Determine the [x, y] coordinate at the center of the cell enclosing the given text.  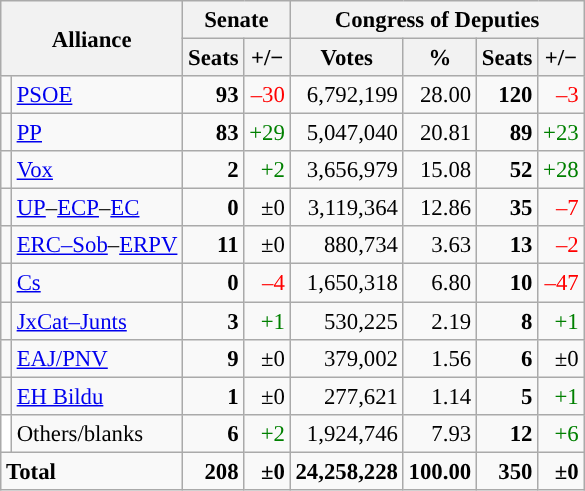
–47 [561, 283]
12 [508, 433]
11 [214, 245]
2.19 [440, 321]
52 [508, 170]
880,734 [346, 245]
6.80 [440, 283]
93 [214, 95]
UP–ECP–EC [96, 208]
8 [508, 321]
3.63 [440, 245]
530,225 [346, 321]
–2 [561, 245]
208 [214, 471]
EH Bildu [96, 396]
24,258,228 [346, 471]
7.93 [440, 433]
35 [508, 208]
EAJ/PNV [96, 358]
2 [214, 170]
28.00 [440, 95]
1,650,318 [346, 283]
+23 [561, 133]
Cs [96, 283]
% [440, 58]
1.14 [440, 396]
3,119,364 [346, 208]
379,002 [346, 358]
20.81 [440, 133]
120 [508, 95]
5,047,040 [346, 133]
10 [508, 283]
JxCat–Junts [96, 321]
Total [92, 471]
+28 [561, 170]
–30 [267, 95]
3,656,979 [346, 170]
Alliance [92, 38]
89 [508, 133]
–4 [267, 283]
PP [96, 133]
13 [508, 245]
Others/blanks [96, 433]
+6 [561, 433]
Votes [346, 58]
Senate [236, 20]
5 [508, 396]
100.00 [440, 471]
277,621 [346, 396]
Vox [96, 170]
6,792,199 [346, 95]
1.56 [440, 358]
–3 [561, 95]
PSOE [96, 95]
–7 [561, 208]
12.86 [440, 208]
83 [214, 133]
15.08 [440, 170]
+29 [267, 133]
1 [214, 396]
Congress of Deputies [437, 20]
3 [214, 321]
350 [508, 471]
9 [214, 358]
ERC–Sob–ERPV [96, 245]
1,924,746 [346, 433]
